Detect which cell encompasses the target text, then output its [x, y] center coordinate. 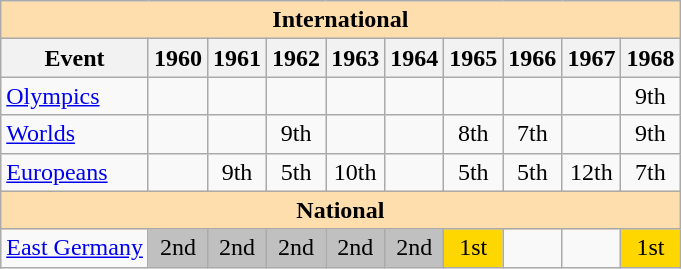
12th [592, 172]
Olympics [75, 96]
8th [474, 134]
East Germany [75, 248]
Event [75, 58]
Worlds [75, 134]
1965 [474, 58]
1967 [592, 58]
1962 [296, 58]
1960 [178, 58]
1964 [414, 58]
Europeans [75, 172]
International [340, 20]
10th [356, 172]
1961 [236, 58]
1963 [356, 58]
National [340, 210]
1966 [532, 58]
1968 [650, 58]
